Return (x, y) of the center of cell containing provided text 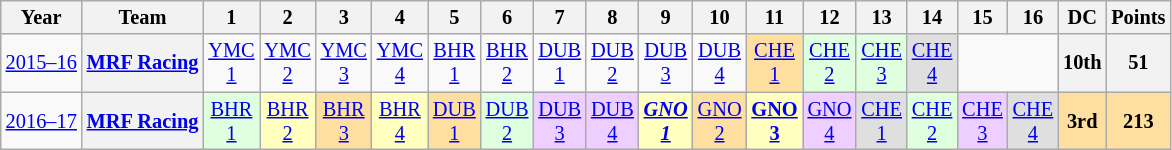
7 (560, 17)
YMC2 (288, 63)
9 (666, 17)
11 (774, 17)
2 (288, 17)
GNO4 (830, 121)
4 (400, 17)
14 (932, 17)
DC (1082, 17)
Year (42, 17)
GNO3 (774, 121)
YMC4 (400, 63)
2015–16 (42, 63)
10th (1082, 63)
15 (982, 17)
3rd (1082, 121)
51 (1138, 63)
GNO2 (720, 121)
2016–17 (42, 121)
16 (1033, 17)
213 (1138, 121)
10 (720, 17)
6 (508, 17)
8 (612, 17)
1 (231, 17)
YMC3 (344, 63)
Points (1138, 17)
BHR4 (400, 121)
13 (881, 17)
BHR3 (344, 121)
3 (344, 17)
YMC1 (231, 63)
Team (143, 17)
5 (454, 17)
GNO1 (666, 121)
12 (830, 17)
